Scan for the cell matching the given text and deliver its (x, y) coordinate at center. 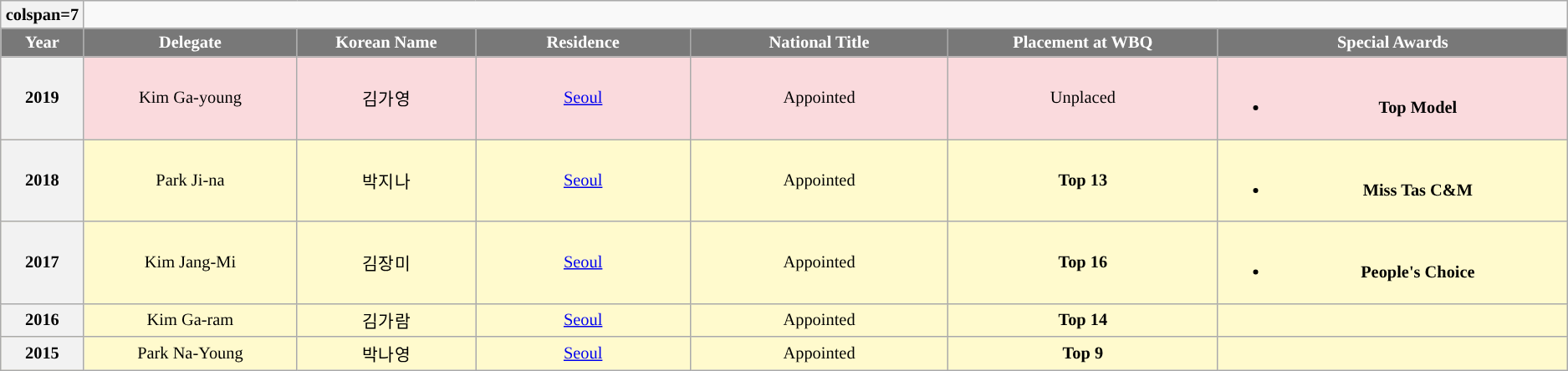
Placement at WBQ (1083, 43)
Residence (583, 43)
Year (42, 43)
Delegate (191, 43)
김장미 (386, 262)
박지나 (386, 180)
Kim Ga-young (191, 98)
Top 16 (1083, 262)
Top 9 (1083, 353)
Miss Tas C&M (1393, 180)
Top 13 (1083, 180)
Top 14 (1083, 320)
Unplaced (1083, 98)
2017 (42, 262)
Kim Jang-Mi (191, 262)
박나영 (386, 353)
Korean Name (386, 43)
2016 (42, 320)
김가영 (386, 98)
2018 (42, 180)
People's Choice (1393, 262)
Kim Ga-ram (191, 320)
2015 (42, 353)
Park Ji-na (191, 180)
2019 (42, 98)
Special Awards (1393, 43)
National Title (819, 43)
colspan=7 (42, 14)
김가람 (386, 320)
Top Model (1393, 98)
Park Na-Young (191, 353)
